Determine the [X, Y] coordinate at the center of the cell enclosing the given text.  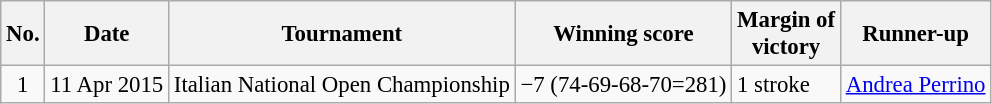
−7 (74-69-68-70=281) [624, 85]
Margin ofvictory [786, 34]
Tournament [342, 34]
No. [23, 34]
1 stroke [786, 85]
11 Apr 2015 [107, 85]
Runner-up [915, 34]
Italian National Open Championship [342, 85]
1 [23, 85]
Andrea Perrino [915, 85]
Date [107, 34]
Winning score [624, 34]
